From the cell containing the given text, extract its center point as [x, y] coordinate. 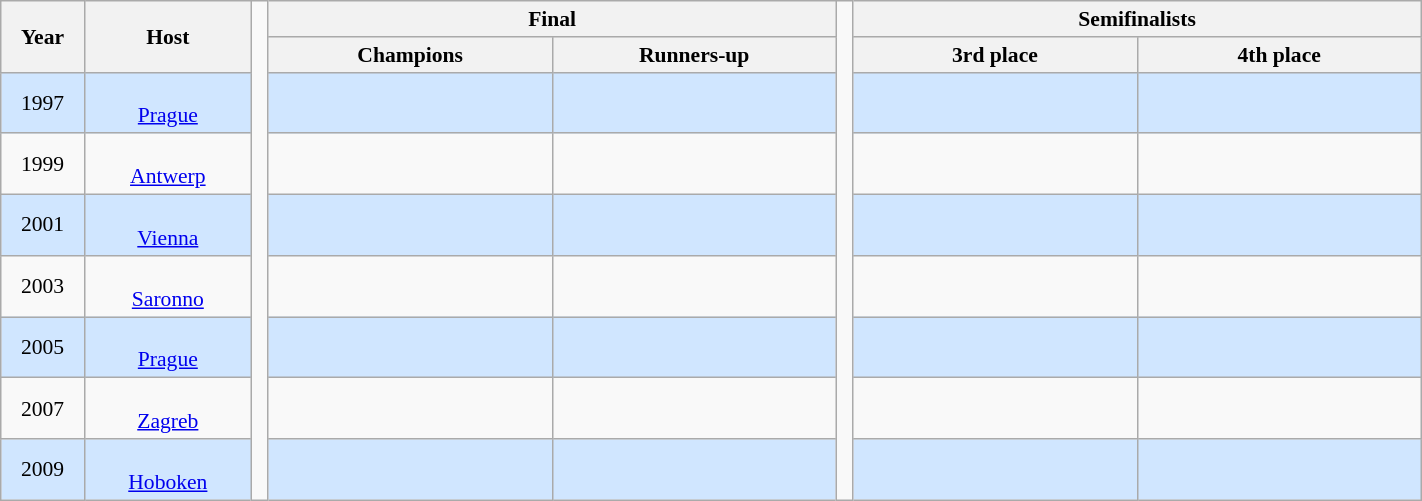
2007 [43, 408]
Antwerp [168, 164]
1997 [43, 102]
2001 [43, 226]
Hoboken [168, 470]
2009 [43, 470]
4th place [1279, 55]
Final [552, 19]
Champions [410, 55]
Saronno [168, 286]
Runners-up [694, 55]
Vienna [168, 226]
Year [43, 36]
2005 [43, 348]
Zagreb [168, 408]
Host [168, 36]
1999 [43, 164]
2003 [43, 286]
Semifinalists [1137, 19]
3rd place [995, 55]
